Detect which cell encompasses the target text, then output its [X, Y] center coordinate. 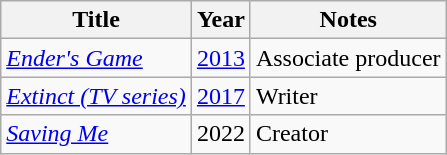
Ender's Game [96, 58]
Title [96, 20]
Saving Me [96, 134]
2013 [220, 58]
Year [220, 20]
Notes [348, 20]
Writer [348, 96]
Creator [348, 134]
2017 [220, 96]
Extinct (TV series) [96, 96]
2022 [220, 134]
Associate producer [348, 58]
